Determine the (x, y) coordinate at the center of the cell enclosing the given text.  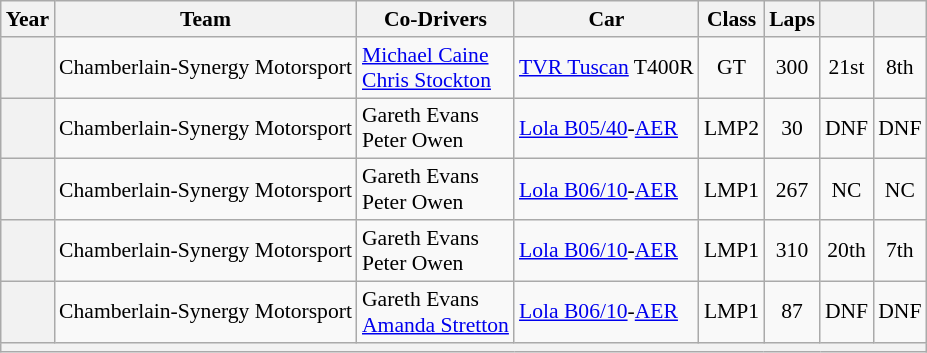
Lola B05/40-AER (606, 128)
Class (732, 19)
Michael Caine Chris Stockton (436, 68)
300 (792, 68)
Car (606, 19)
Team (206, 19)
Year (28, 19)
87 (792, 312)
Co-Drivers (436, 19)
21st (846, 68)
310 (792, 250)
TVR Tuscan T400R (606, 68)
Laps (792, 19)
20th (846, 250)
8th (900, 68)
GT (732, 68)
Gareth Evans Amanda Stretton (436, 312)
267 (792, 190)
30 (792, 128)
7th (900, 250)
LMP2 (732, 128)
